For the text-containing cell, return its midpoint in (x, y) coordinate format. 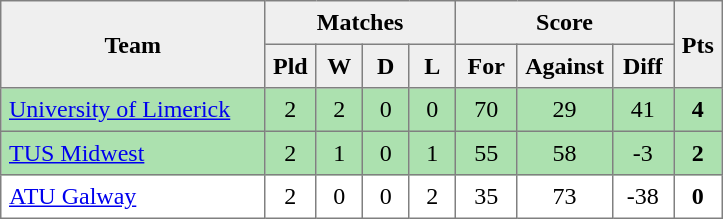
Against (564, 66)
70 (486, 110)
D (385, 66)
55 (486, 153)
Diff (643, 66)
ATU Galway (133, 197)
-38 (643, 197)
TUS Midwest (133, 153)
Pts (698, 44)
L (432, 66)
University of Limerick (133, 110)
Matches (360, 23)
Team (133, 44)
73 (564, 197)
58 (564, 153)
For (486, 66)
-3 (643, 153)
Score (564, 23)
Pld (290, 66)
29 (564, 110)
4 (698, 110)
35 (486, 197)
41 (643, 110)
W (339, 66)
